Capture the cell that displays the provided text and extract its [X, Y] central coordinate. 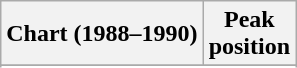
Chart (1988–1990) [102, 34]
Peakposition [249, 34]
